Extract the (x, y) coordinate from the center of the cell holding the provided text.  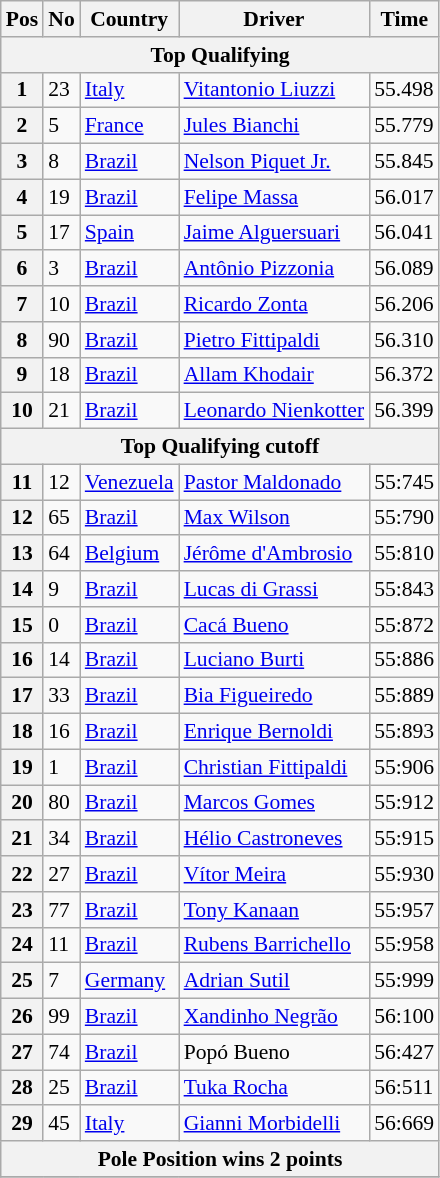
Luciano Burti (274, 660)
Cacá Bueno (274, 625)
Marcos Gomes (274, 803)
Spain (130, 233)
Germany (130, 981)
Bia Figueiredo (274, 696)
74 (62, 1052)
56.372 (404, 375)
2 (22, 126)
Nelson Piquet Jr. (274, 162)
56.206 (404, 304)
Top Qualifying (220, 55)
Country (130, 19)
55.498 (404, 90)
Felipe Massa (274, 197)
56.310 (404, 340)
55:999 (404, 981)
55.779 (404, 126)
Gianni Morbidelli (274, 1124)
55.845 (404, 162)
33 (62, 696)
Venezuela (130, 482)
20 (22, 803)
64 (62, 554)
Tuka Rocha (274, 1088)
56.017 (404, 197)
Jaime Alguersuari (274, 233)
34 (62, 839)
Pole Position wins 2 points (220, 1159)
55:745 (404, 482)
Hélio Castroneves (274, 839)
55:843 (404, 589)
13 (22, 554)
55:893 (404, 732)
15 (22, 625)
56:511 (404, 1088)
Jérôme d'Ambrosio (274, 554)
55:889 (404, 696)
Vítor Meira (274, 874)
56.041 (404, 233)
Antônio Pizzonia (274, 269)
Belgium (130, 554)
26 (22, 1017)
Driver (274, 19)
Pastor Maldonado (274, 482)
55:912 (404, 803)
Adrian Sutil (274, 981)
0 (62, 625)
Tony Kanaan (274, 910)
29 (22, 1124)
6 (22, 269)
55:957 (404, 910)
99 (62, 1017)
56:100 (404, 1017)
56.089 (404, 269)
Lucas di Grassi (274, 589)
Vitantonio Liuzzi (274, 90)
Enrique Bernoldi (274, 732)
Ricardo Zonta (274, 304)
Pos (22, 19)
77 (62, 910)
80 (62, 803)
Xandinho Negrão (274, 1017)
55:958 (404, 945)
Pietro Fittipaldi (274, 340)
55:906 (404, 767)
Leonardo Nienkotter (274, 411)
Popó Bueno (274, 1052)
56:669 (404, 1124)
24 (22, 945)
56:427 (404, 1052)
Top Qualifying cutoff (220, 447)
Max Wilson (274, 518)
Rubens Barrichello (274, 945)
22 (22, 874)
No (62, 19)
45 (62, 1124)
55:886 (404, 660)
65 (62, 518)
Allam Khodair (274, 375)
90 (62, 340)
Time (404, 19)
55:930 (404, 874)
Christian Fittipaldi (274, 767)
55:790 (404, 518)
55:872 (404, 625)
Jules Bianchi (274, 126)
28 (22, 1088)
4 (22, 197)
55:810 (404, 554)
France (130, 126)
55:915 (404, 839)
56.399 (404, 411)
